Output the (x, y) coordinate of the center of the cell containing the given text.  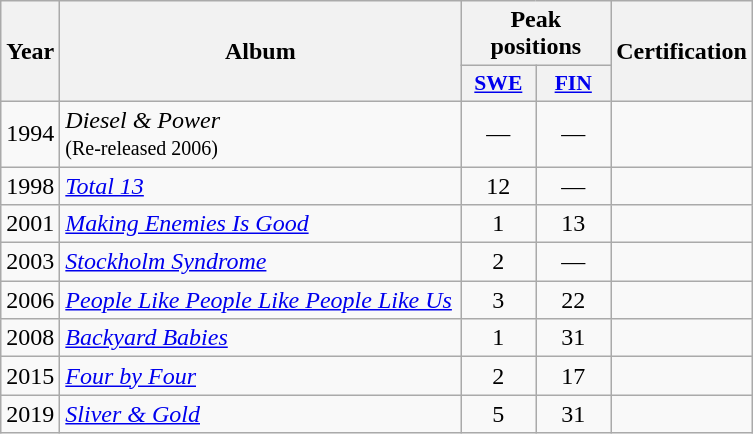
Album (260, 52)
2015 (30, 376)
2019 (30, 414)
22 (574, 300)
13 (574, 224)
3 (498, 300)
2006 (30, 300)
1998 (30, 185)
Backyard Babies (260, 338)
2003 (30, 262)
2001 (30, 224)
SWE (498, 84)
Sliver & Gold (260, 414)
Stockholm Syndrome (260, 262)
2008 (30, 338)
12 (498, 185)
Total 13 (260, 185)
People Like People Like People Like Us (260, 300)
FIN (574, 84)
Year (30, 52)
Making Enemies Is Good (260, 224)
1994 (30, 134)
Peak positions (536, 34)
17 (574, 376)
Diesel & Power (Re-released 2006) (260, 134)
Certification (682, 52)
5 (498, 414)
Four by Four (260, 376)
